For the text-containing cell, return its midpoint in [x, y] coordinate format. 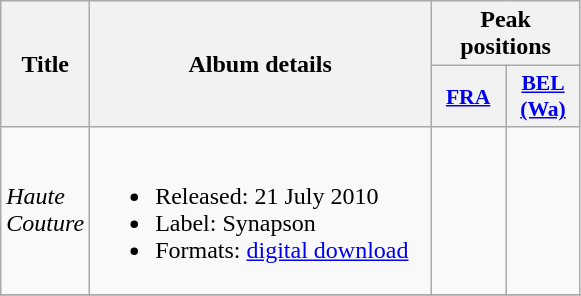
BEL (Wa) [544, 96]
Haute Couture [46, 210]
FRA [468, 96]
Album details [260, 64]
Released: 21 July 2010Label: SynapsonFormats: digital download [260, 210]
Peak positions [506, 34]
Title [46, 64]
